Find where the given text appears and provide that cell's center as [X, Y] coordinate. 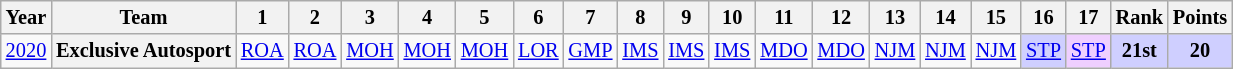
10 [732, 17]
2 [316, 17]
8 [640, 17]
2020 [26, 51]
5 [484, 17]
GMP [591, 51]
20 [1200, 51]
11 [784, 17]
14 [945, 17]
1 [262, 17]
7 [591, 17]
15 [996, 17]
Year [26, 17]
12 [840, 17]
Team [144, 17]
13 [895, 17]
21st [1140, 51]
16 [1044, 17]
Exclusive Autosport [144, 51]
3 [370, 17]
4 [428, 17]
Rank [1140, 17]
LOR [538, 51]
Points [1200, 17]
9 [686, 17]
6 [538, 17]
17 [1088, 17]
